Capture the cell that displays the provided text and extract its (X, Y) central coordinate. 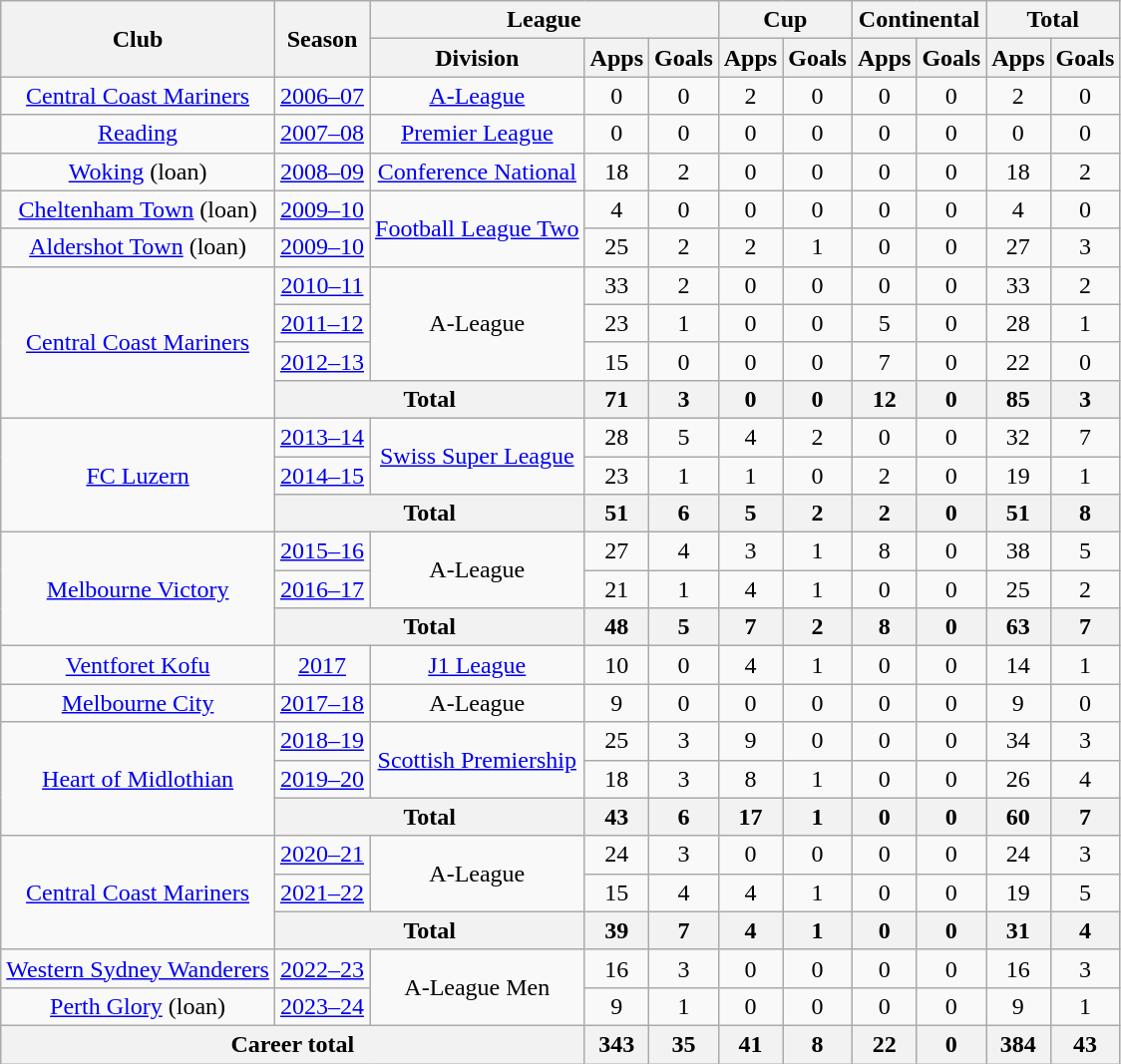
Career total (293, 1044)
2007–08 (321, 134)
17 (750, 817)
Season (321, 39)
38 (1018, 551)
A-League Men (477, 987)
Club (138, 39)
63 (1018, 627)
85 (1018, 399)
39 (616, 930)
2010–11 (321, 285)
32 (1018, 437)
2014–15 (321, 476)
Western Sydney Wanderers (138, 968)
35 (684, 1044)
12 (884, 399)
2017–18 (321, 703)
2018–19 (321, 741)
2017 (321, 665)
Swiss Super League (477, 456)
Premier League (477, 134)
2020–21 (321, 855)
J1 League (477, 665)
31 (1018, 930)
Perth Glory (loan) (138, 1006)
384 (1018, 1044)
2008–09 (321, 172)
2011–12 (321, 323)
FC Luzern (138, 475)
34 (1018, 741)
41 (750, 1044)
343 (616, 1044)
71 (616, 399)
14 (1018, 665)
Division (477, 58)
Aldershot Town (loan) (138, 247)
26 (1018, 779)
Continental (919, 20)
Scottish Premiership (477, 760)
2023–24 (321, 1006)
2021–22 (321, 892)
Football League Two (477, 228)
48 (616, 627)
2006–07 (321, 96)
2015–16 (321, 551)
Woking (loan) (138, 172)
Ventforet Kofu (138, 665)
Cup (785, 20)
Melbourne City (138, 703)
2013–14 (321, 437)
2022–23 (321, 968)
21 (616, 589)
2012–13 (321, 361)
Reading (138, 134)
60 (1018, 817)
Heart of Midlothian (138, 779)
Melbourne Victory (138, 589)
10 (616, 665)
2016–17 (321, 589)
Cheltenham Town (loan) (138, 209)
2019–20 (321, 779)
Conference National (477, 172)
League (544, 20)
